Locate the cell with the specified text and output its [X, Y] center coordinate. 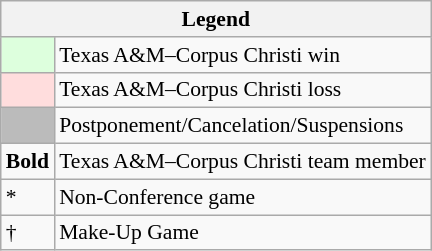
Non-Conference game [242, 197]
* [28, 197]
Bold [28, 162]
Postponement/Cancelation/Suspensions [242, 126]
Texas A&M–Corpus Christi win [242, 55]
Make-Up Game [242, 233]
Texas A&M–Corpus Christi loss [242, 90]
Texas A&M–Corpus Christi team member [242, 162]
Legend [216, 19]
† [28, 233]
